Provide the (X, Y) coordinate of the cell's center where the given text is located.  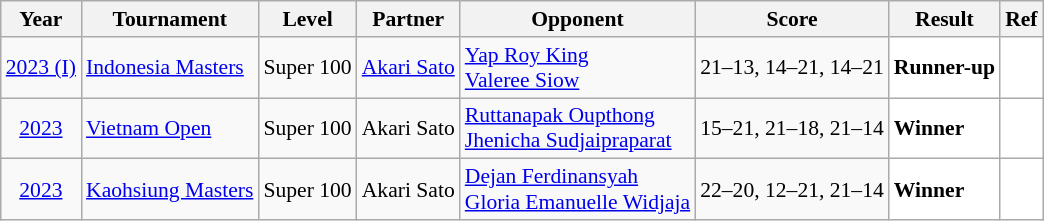
Yap Roy King Valeree Siow (578, 68)
Kaohsiung Masters (170, 190)
21–13, 14–21, 14–21 (792, 68)
Ref (1021, 19)
Level (307, 19)
Vietnam Open (170, 128)
Result (944, 19)
Opponent (578, 19)
Indonesia Masters (170, 68)
Runner-up (944, 68)
22–20, 12–21, 21–14 (792, 190)
15–21, 21–18, 21–14 (792, 128)
Tournament (170, 19)
Ruttanapak Oupthong Jhenicha Sudjaipraparat (578, 128)
Year (41, 19)
Score (792, 19)
2023 (I) (41, 68)
Dejan Ferdinansyah Gloria Emanuelle Widjaja (578, 190)
Partner (408, 19)
